Detect which cell encompasses the target text, then output its (x, y) center coordinate. 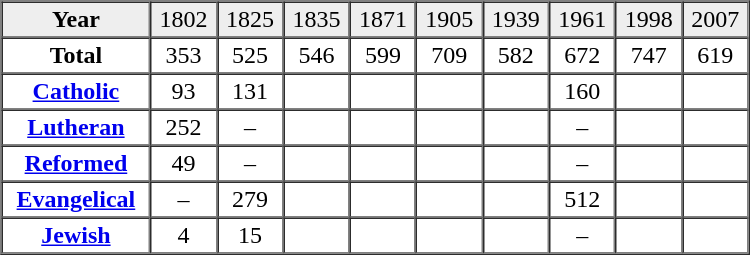
512 (582, 200)
709 (449, 56)
Jewish (76, 236)
Reformed (76, 164)
1905 (449, 20)
353 (183, 56)
Total (76, 56)
1998 (648, 20)
Catholic (76, 92)
582 (516, 56)
747 (648, 56)
279 (250, 200)
49 (183, 164)
93 (183, 92)
1939 (516, 20)
1871 (383, 20)
525 (250, 56)
160 (582, 92)
2007 (716, 20)
546 (316, 56)
599 (383, 56)
1802 (183, 20)
131 (250, 92)
Evangelical (76, 200)
672 (582, 56)
Year (76, 20)
1961 (582, 20)
Lutheran (76, 128)
619 (716, 56)
252 (183, 128)
15 (250, 236)
4 (183, 236)
1825 (250, 20)
1835 (316, 20)
